Locate the cell with the specified text and output its [X, Y] center coordinate. 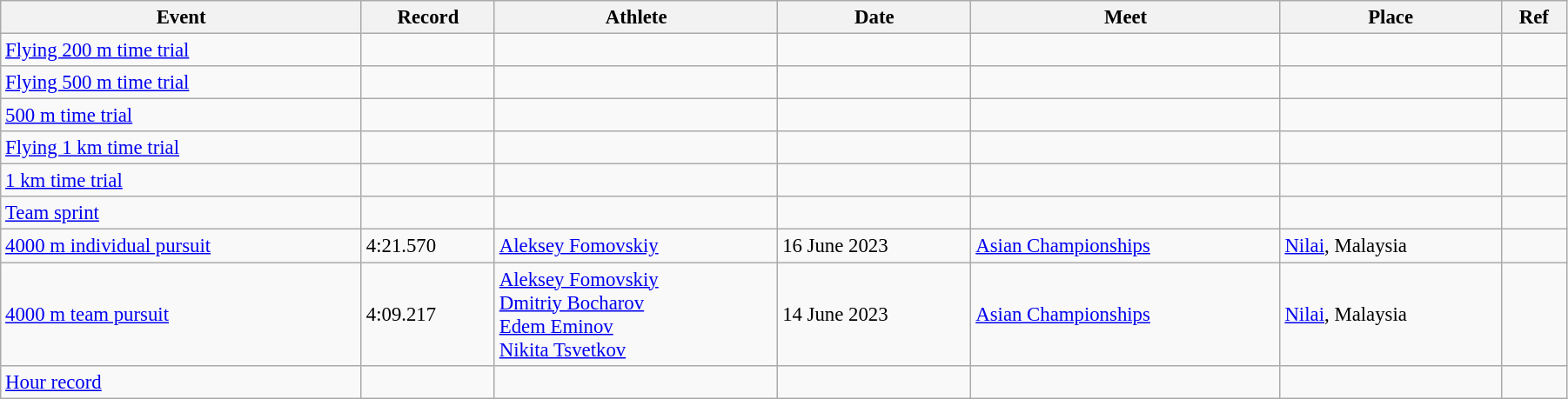
4:09.217 [428, 315]
Ref [1533, 17]
Hour record [181, 382]
Athlete [635, 17]
Meet [1126, 17]
Date [874, 17]
4:21.570 [428, 246]
4000 m team pursuit [181, 315]
14 June 2023 [874, 315]
Aleksey Fomovskiy [635, 246]
Flying 500 m time trial [181, 83]
Team sprint [181, 213]
16 June 2023 [874, 246]
Event [181, 17]
Place [1390, 17]
500 m time trial [181, 116]
1 km time trial [181, 181]
Flying 1 km time trial [181, 148]
Aleksey FomovskiyDmitriy BocharovEdem EminovNikita Tsvetkov [635, 315]
4000 m individual pursuit [181, 246]
Flying 200 m time trial [181, 50]
Record [428, 17]
